Provide the (X, Y) coordinate of the cell's center where the given text is located.  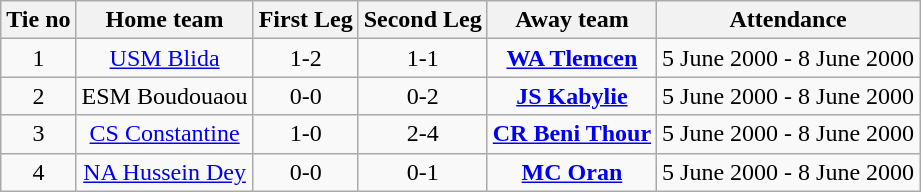
0-2 (422, 96)
1-0 (306, 134)
2-4 (422, 134)
0-1 (422, 172)
Second Leg (422, 20)
WA Tlemcen (572, 58)
Attendance (788, 20)
Tie no (38, 20)
Home team (164, 20)
First Leg (306, 20)
CS Constantine (164, 134)
NA Hussein Dey (164, 172)
1-2 (306, 58)
USM Blida (164, 58)
ESM Boudouaou (164, 96)
1-1 (422, 58)
Away team (572, 20)
1 (38, 58)
CR Beni Thour (572, 134)
3 (38, 134)
JS Kabylie (572, 96)
4 (38, 172)
2 (38, 96)
MC Oran (572, 172)
